Scan for the cell matching the given text and deliver its [x, y] coordinate at center. 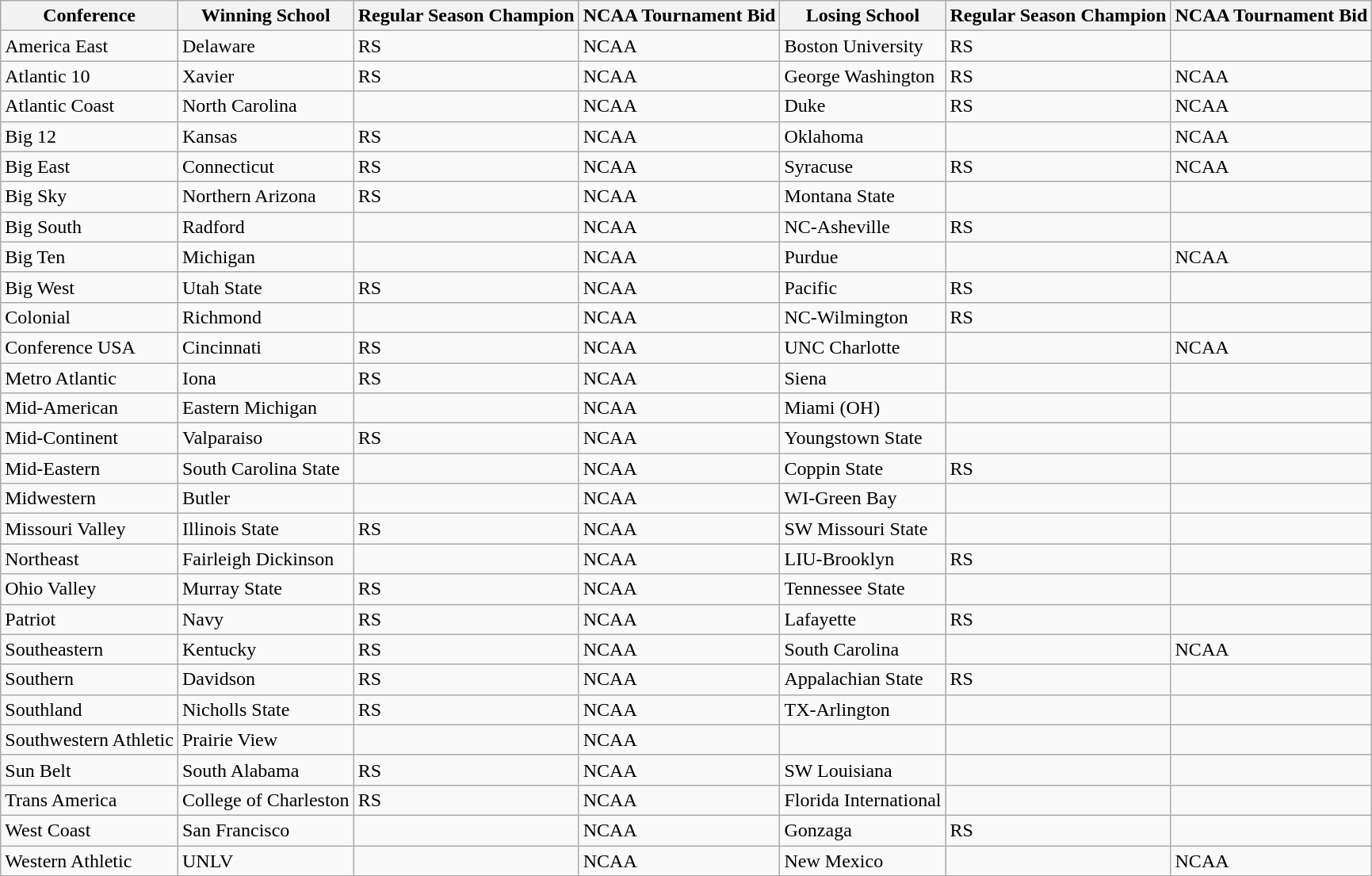
Conference [90, 16]
Losing School [862, 16]
Trans America [90, 800]
Prairie View [266, 740]
Mid-Eastern [90, 469]
West Coast [90, 830]
Missouri Valley [90, 529]
Navy [266, 619]
Fairleigh Dickinson [266, 559]
Purdue [862, 257]
Syracuse [862, 166]
Colonial [90, 317]
Appalachian State [862, 679]
Murray State [266, 589]
South Carolina State [266, 469]
Atlantic Coast [90, 106]
Big Sky [90, 197]
Coppin State [862, 469]
TX-Arlington [862, 710]
Richmond [266, 317]
Pacific [862, 287]
Connecticut [266, 166]
Kentucky [266, 649]
UNLV [266, 860]
WI-Green Bay [862, 499]
Illinois State [266, 529]
Oklahoma [862, 136]
Miami (OH) [862, 408]
Delaware [266, 46]
Valparaiso [266, 438]
Florida International [862, 800]
Big South [90, 227]
Southland [90, 710]
Montana State [862, 197]
Butler [266, 499]
NC-Asheville [862, 227]
Mid-Continent [90, 438]
South Carolina [862, 649]
Atlantic 10 [90, 76]
Utah State [266, 287]
Iona [266, 378]
Radford [266, 227]
Winning School [266, 16]
Sun Belt [90, 770]
Midwestern [90, 499]
Big West [90, 287]
North Carolina [266, 106]
New Mexico [862, 860]
Northeast [90, 559]
Ohio Valley [90, 589]
America East [90, 46]
Duke [862, 106]
Southern [90, 679]
Youngstown State [862, 438]
Big East [90, 166]
Big 12 [90, 136]
Cincinnati [266, 347]
Gonzaga [862, 830]
Siena [862, 378]
San Francisco [266, 830]
Western Athletic [90, 860]
Nicholls State [266, 710]
Michigan [266, 257]
Eastern Michigan [266, 408]
Conference USA [90, 347]
Northern Arizona [266, 197]
UNC Charlotte [862, 347]
Boston University [862, 46]
Lafayette [862, 619]
Patriot [90, 619]
Xavier [266, 76]
Southeastern [90, 649]
SW Louisiana [862, 770]
Davidson [266, 679]
Tennessee State [862, 589]
College of Charleston [266, 800]
LIU-Brooklyn [862, 559]
NC-Wilmington [862, 317]
Metro Atlantic [90, 378]
South Alabama [266, 770]
Southwestern Athletic [90, 740]
Big Ten [90, 257]
SW Missouri State [862, 529]
George Washington [862, 76]
Mid-American [90, 408]
Kansas [266, 136]
